Find where the given text appears and provide that cell's center as [X, Y] coordinate. 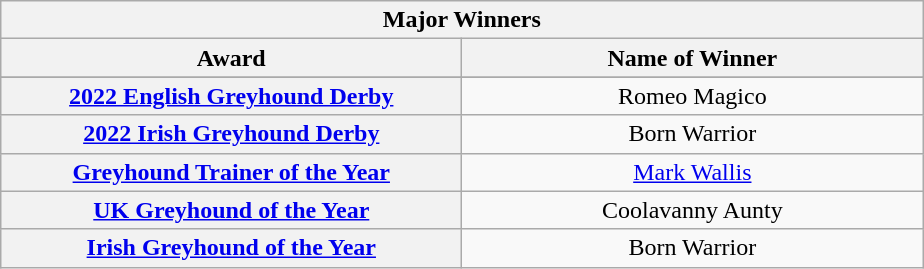
2022 English Greyhound Derby [232, 96]
UK Greyhound of the Year [232, 210]
2022 Irish Greyhound Derby [232, 134]
Major Winners [462, 20]
Name of Winner [692, 58]
Irish Greyhound of the Year [232, 248]
Mark Wallis [692, 172]
Award [232, 58]
Greyhound Trainer of the Year [232, 172]
Romeo Magico [692, 96]
Coolavanny Aunty [692, 210]
